Search for the cell housing the specified text and yield its [x, y] center coordinate. 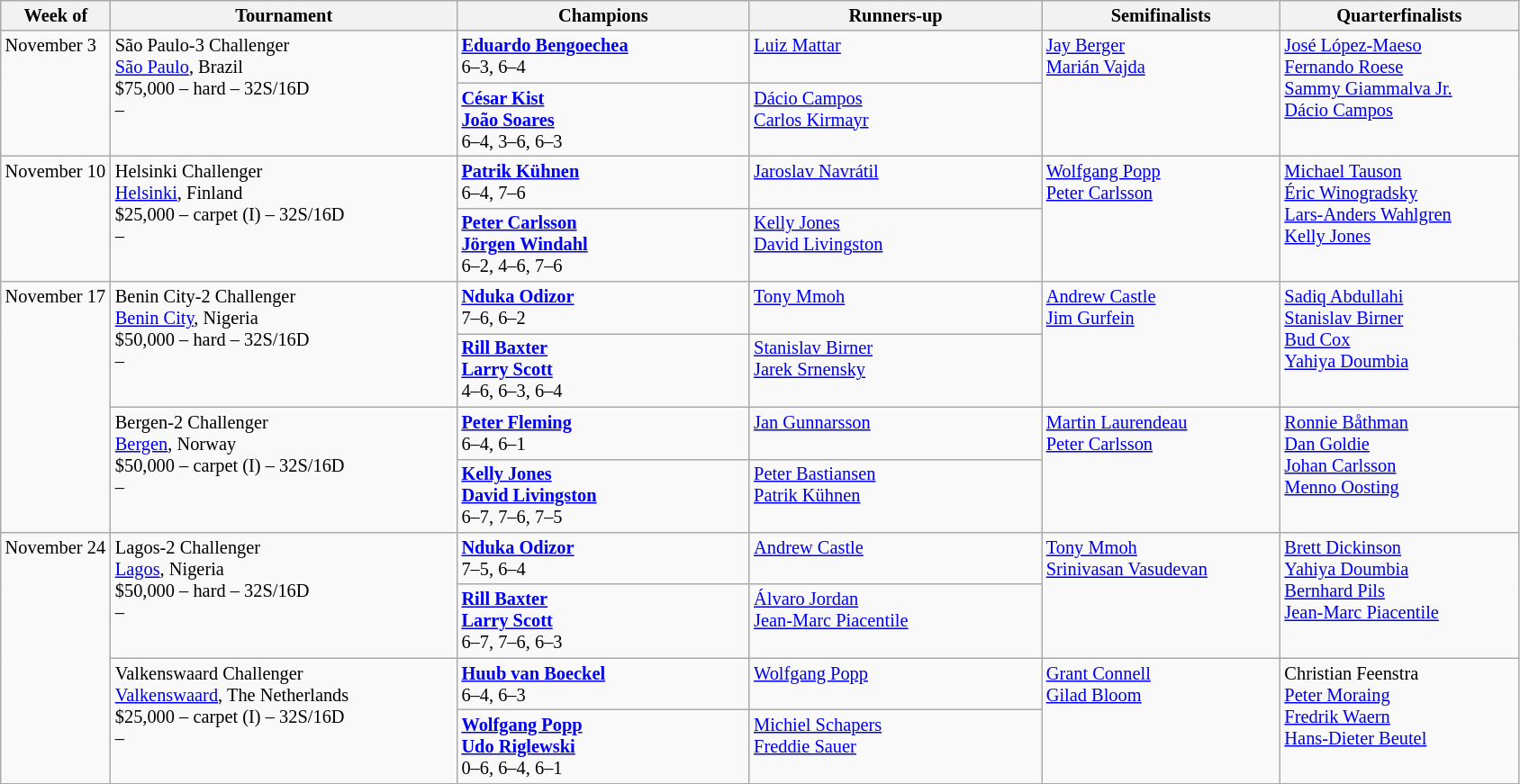
Wolfgang Popp Udo Riglewski0–6, 6–4, 6–1 [603, 746]
Álvaro Jordan Jean-Marc Piacentile [895, 621]
Christian Feenstra Peter Moraing Fredrik Waern Hans-Dieter Beutel [1399, 720]
Huub van Boeckel 6–4, 6–3 [603, 684]
Peter Carlsson Jörgen Windahl6–2, 4–6, 7–6 [603, 245]
Dácio Campos Carlos Kirmayr [895, 120]
Tournament [285, 15]
Benin City-2 ChallengerBenin City, Nigeria$50,000 – hard – 32S/16D – [285, 344]
Tony Mmoh [895, 308]
Wolfgang Popp [895, 684]
Jaroslav Navrátil [895, 182]
Tony Mmoh Srinivasan Vasudevan [1162, 594]
Semifinalists [1162, 15]
Patrik Kühnen 6–4, 7–6 [603, 182]
Luiz Mattar [895, 57]
Rill Baxter Larry Scott4–6, 6–3, 6–4 [603, 370]
Lagos-2 ChallengerLagos, Nigeria$50,000 – hard – 32S/16D – [285, 594]
Nduka Odizor 7–6, 6–2 [603, 308]
Wolfgang Popp Peter Carlsson [1162, 218]
Champions [603, 15]
November 24 [56, 657]
Jay Berger Marián Vajda [1162, 94]
José López-Maeso Fernando Roese Sammy Giammalva Jr. Dácio Campos [1399, 94]
Brett Dickinson Yahiya Doumbia Bernhard Pils Jean-Marc Piacentile [1399, 594]
César Kist João Soares6–4, 3–6, 6–3 [603, 120]
São Paulo-3 ChallengerSão Paulo, Brazil$75,000 – hard – 32S/16D – [285, 94]
Michiel Schapers Freddie Sauer [895, 746]
Michael Tauson Éric Winogradsky Lars-Anders Wahlgren Kelly Jones [1399, 218]
Nduka Odizor 7–5, 6–4 [603, 558]
Peter Bastiansen Patrik Kühnen [895, 496]
Andrew Castle Jim Gurfein [1162, 344]
Week of [56, 15]
Peter Fleming 6–4, 6–1 [603, 433]
Bergen-2 ChallengerBergen, Norway$50,000 – carpet (I) – 32S/16D – [285, 470]
Eduardo Bengoechea 6–3, 6–4 [603, 57]
Martin Laurendeau Peter Carlsson [1162, 470]
Kelly Jones David Livingston [895, 245]
November 17 [56, 407]
Grant Connell Gilad Bloom [1162, 720]
Ronnie Båthman Dan Goldie Johan Carlsson Menno Oosting [1399, 470]
Stanislav Birner Jarek Srnensky [895, 370]
Rill Baxter Larry Scott6–7, 7–6, 6–3 [603, 621]
November 10 [56, 218]
November 3 [56, 94]
Kelly Jones David Livingston6–7, 7–6, 7–5 [603, 496]
Sadiq Abdullahi Stanislav Birner Bud Cox Yahiya Doumbia [1399, 344]
Valkenswaard ChallengerValkenswaard, The Netherlands$25,000 – carpet (I) – 32S/16D – [285, 720]
Runners-up [895, 15]
Andrew Castle [895, 558]
Jan Gunnarsson [895, 433]
Quarterfinalists [1399, 15]
Helsinki ChallengerHelsinki, Finland$25,000 – carpet (I) – 32S/16D – [285, 218]
